Extract the (x, y) coordinate from the center of the cell holding the provided text.  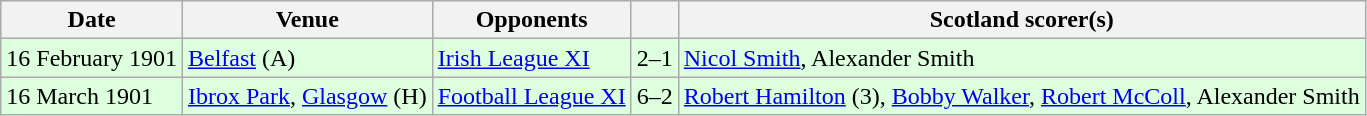
Football League XI (532, 96)
Date (92, 20)
Belfast (A) (307, 58)
Robert Hamilton (3), Bobby Walker, Robert McColl, Alexander Smith (1022, 96)
Venue (307, 20)
16 February 1901 (92, 58)
16 March 1901 (92, 96)
Scotland scorer(s) (1022, 20)
Nicol Smith, Alexander Smith (1022, 58)
6–2 (654, 96)
Irish League XI (532, 58)
2–1 (654, 58)
Ibrox Park, Glasgow (H) (307, 96)
Opponents (532, 20)
